Return the [x, y] coordinate for the center point of the cell that contains the specified text.  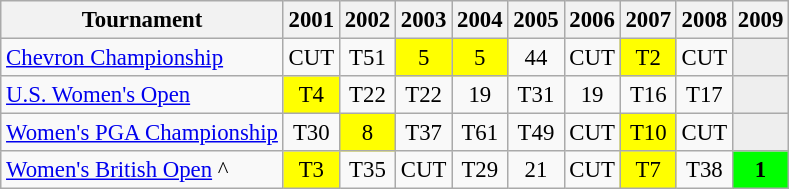
Women's British Open ^ [142, 170]
T3 [311, 170]
T51 [367, 58]
U.S. Women's Open [142, 95]
T30 [311, 133]
2008 [704, 20]
Women's PGA Championship [142, 133]
T49 [536, 133]
T35 [367, 170]
T16 [648, 95]
2001 [311, 20]
2009 [760, 20]
T7 [648, 170]
2006 [592, 20]
T10 [648, 133]
Chevron Championship [142, 58]
T38 [704, 170]
T37 [424, 133]
8 [367, 133]
21 [536, 170]
2004 [480, 20]
T31 [536, 95]
2005 [536, 20]
2002 [367, 20]
2007 [648, 20]
T4 [311, 95]
T17 [704, 95]
44 [536, 58]
T61 [480, 133]
T2 [648, 58]
Tournament [142, 20]
T29 [480, 170]
2003 [424, 20]
1 [760, 170]
